Return (X, Y) of the center of cell containing provided text 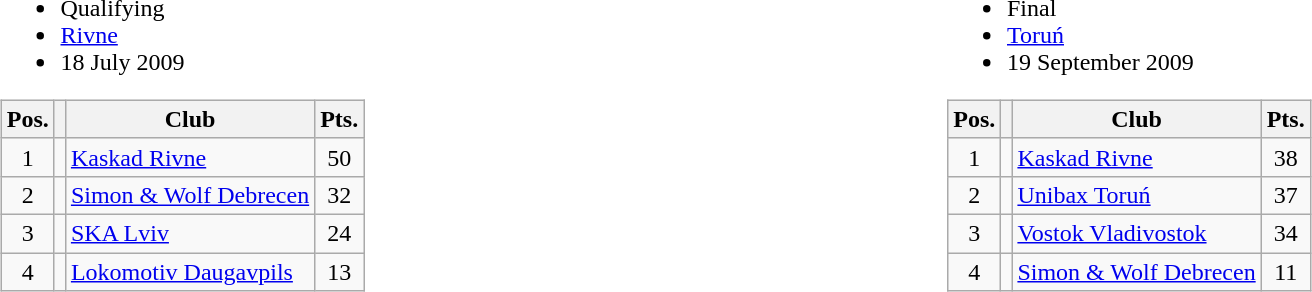
24 (340, 233)
11 (1286, 271)
Vostok Vladivostok (1136, 233)
SKA Lviv (190, 233)
50 (340, 157)
32 (340, 195)
Lokomotiv Daugavpils (190, 271)
Unibax Toruń (1136, 195)
34 (1286, 233)
13 (340, 271)
37 (1286, 195)
38 (1286, 157)
